Detect which cell encompasses the target text, then output its [X, Y] center coordinate. 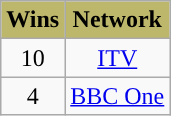
Wins [33, 20]
10 [33, 58]
Network [118, 20]
BBC One [118, 96]
4 [33, 96]
ITV [118, 58]
